Extract the (x, y) coordinate from the center of the cell holding the provided text.  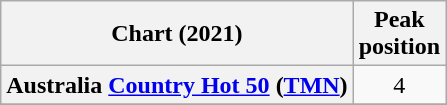
Chart (2021) (177, 34)
Australia Country Hot 50 (TMN) (177, 85)
4 (399, 85)
Peakposition (399, 34)
